Return (x, y) of the center of cell containing provided text 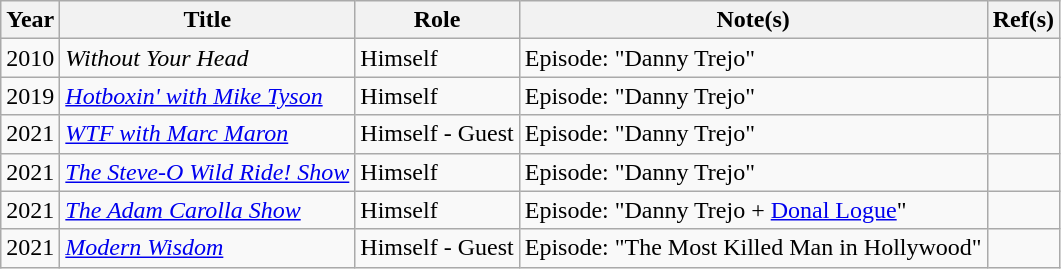
Without Your Head (208, 58)
Episode: "Danny Trejo + Donal Logue" (753, 210)
The Steve-O Wild Ride! Show (208, 172)
Year (30, 20)
2019 (30, 96)
Title (208, 20)
Ref(s) (1023, 20)
Modern Wisdom (208, 248)
2010 (30, 58)
WTF with Marc Maron (208, 134)
Role (437, 20)
Episode: "The Most Killed Man in Hollywood" (753, 248)
Hotboxin' with Mike Tyson (208, 96)
The Adam Carolla Show (208, 210)
Note(s) (753, 20)
